Scan for the cell matching the given text and deliver its [x, y] coordinate at center. 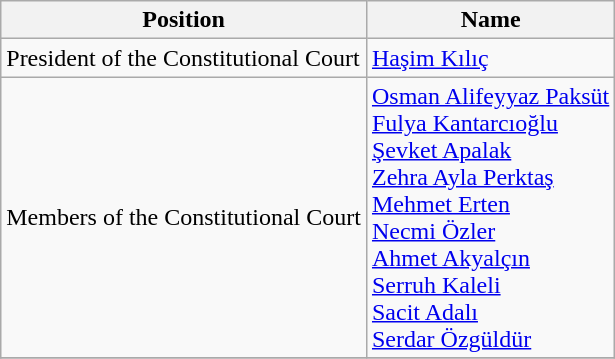
Name [490, 20]
Haşim Kılıç [490, 58]
Members of the Constitutional Court [184, 218]
President of the Constitutional Court [184, 58]
Position [184, 20]
